Detect which cell encompasses the target text, then output its (x, y) center coordinate. 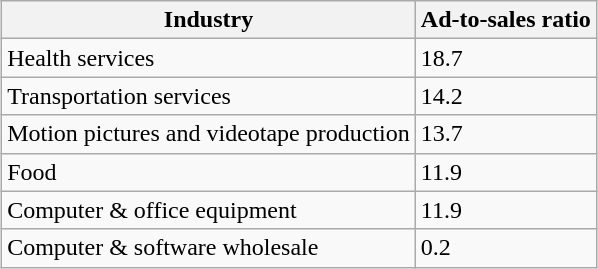
Food (209, 172)
Industry (209, 20)
Computer & office equipment (209, 210)
Motion pictures and videotape production (209, 134)
18.7 (506, 58)
Ad-to-sales ratio (506, 20)
Transportation services (209, 96)
Health services (209, 58)
13.7 (506, 134)
Computer & software wholesale (209, 248)
14.2 (506, 96)
0.2 (506, 248)
